Search for the cell housing the specified text and yield its [x, y] center coordinate. 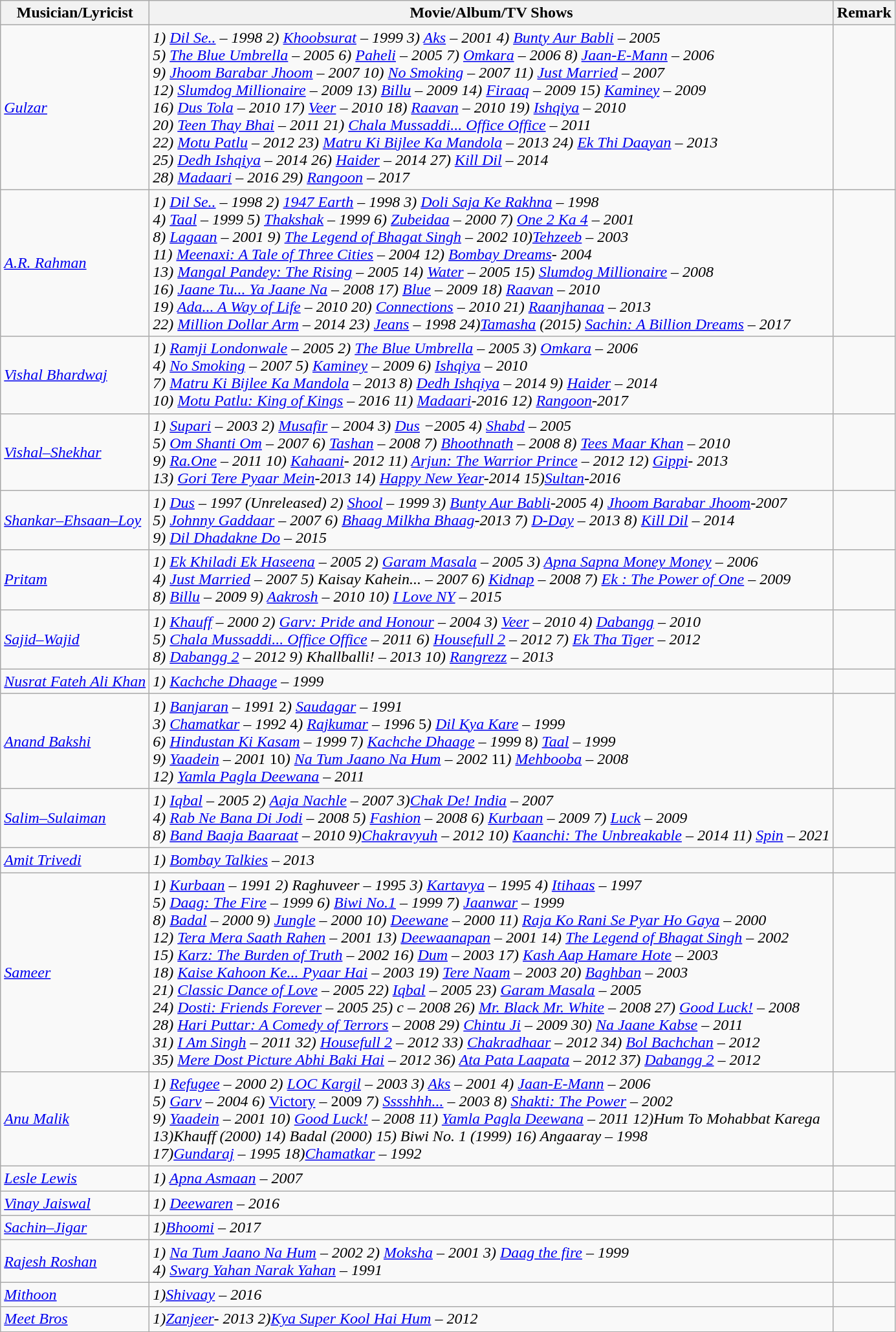
1) Bombay Talkies – 2013 [492, 860]
1)Shivaay – 2016 [492, 1294]
Anand Bakshi [75, 741]
A.R. Rahman [75, 263]
1) Na Tum Jaano Na Hum – 2002 2) Moksha – 2001 3) Daag the fire – 1999 4) Swarg Yahan Narak Yahan – 1991 [492, 1261]
Amit Trivedi [75, 860]
Meet Bros [75, 1319]
Sachin–Jigar [75, 1228]
Anu Malik [75, 1119]
Vinay Jaiswal [75, 1203]
Gulzar [75, 107]
Nusrat Fateh Ali Khan [75, 681]
Shankar–Ehsaan–Loy [75, 520]
Remark [864, 13]
Rajesh Roshan [75, 1261]
1)Zanjeer- 2013 2)Kya Super Kool Hai Hum – 2012 [492, 1319]
Mithoon [75, 1294]
Vishal Bhardwaj [75, 375]
Sameer [75, 972]
1) Kachche Dhaage – 1999 [492, 681]
Salim–Sulaiman [75, 818]
Lesle Lewis [75, 1179]
Vishal–Shekhar [75, 452]
1)Bhoomi – 2017 [492, 1228]
Sajid–Wajid [75, 639]
Pritam [75, 580]
1) Deewaren – 2016 [492, 1203]
Musician/Lyricist [75, 13]
Movie/Album/TV Shows [492, 13]
1) Apna Asmaan – 2007 [492, 1179]
